Identify which cell holds the provided text, then report its (X, Y) central coordinate. 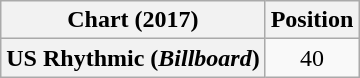
US Rhythmic (Billboard) (133, 58)
Position (312, 20)
40 (312, 58)
Chart (2017) (133, 20)
